From the cell containing the given text, extract its center point as (X, Y) coordinate. 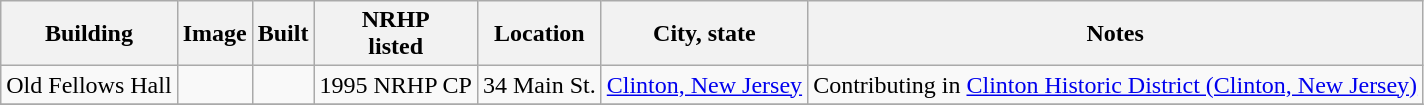
Contributing in Clinton Historic District (Clinton, New Jersey) (1116, 85)
Location (539, 34)
Old Fellows Hall (89, 85)
Notes (1116, 34)
34 Main St. (539, 85)
Built (283, 34)
City, state (704, 34)
1995 NRHP CP (396, 85)
NRHPlisted (396, 34)
Clinton, New Jersey (704, 85)
Image (214, 34)
Building (89, 34)
